Determine the [X, Y] coordinate at the center of the cell enclosing the given text.  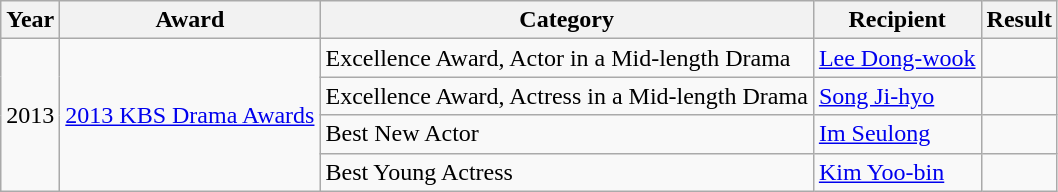
Kim Yoo-bin [897, 172]
Im Seulong [897, 134]
2013 KBS Drama Awards [190, 115]
2013 [30, 115]
Excellence Award, Actor in a Mid-length Drama [566, 58]
Best New Actor [566, 134]
Best Young Actress [566, 172]
Excellence Award, Actress in a Mid-length Drama [566, 96]
Recipient [897, 20]
Category [566, 20]
Year [30, 20]
Lee Dong-wook [897, 58]
Song Ji-hyo [897, 96]
Result [1019, 20]
Award [190, 20]
